Return the (x, y) coordinate for the center point of the cell that contains the specified text.  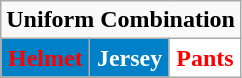
Uniform Combination (121, 20)
Helmet (46, 58)
Pants (204, 58)
Jersey (130, 58)
